Provide the [x, y] coordinate of the cell's center where the given text is located.  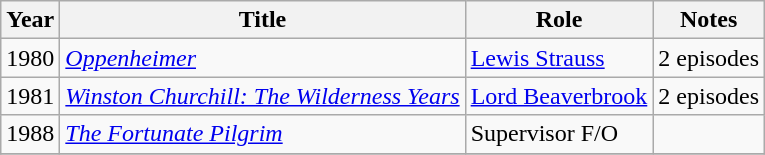
Lord Beaverbrook [559, 96]
Lewis Strauss [559, 58]
Winston Churchill: The Wilderness Years [262, 96]
1980 [30, 58]
Year [30, 20]
Role [559, 20]
The Fortunate Pilgrim [262, 134]
Oppenheimer [262, 58]
Supervisor F/O [559, 134]
Notes [709, 20]
Title [262, 20]
1981 [30, 96]
1988 [30, 134]
